Output the [x, y] coordinate of the center of the cell containing the given text.  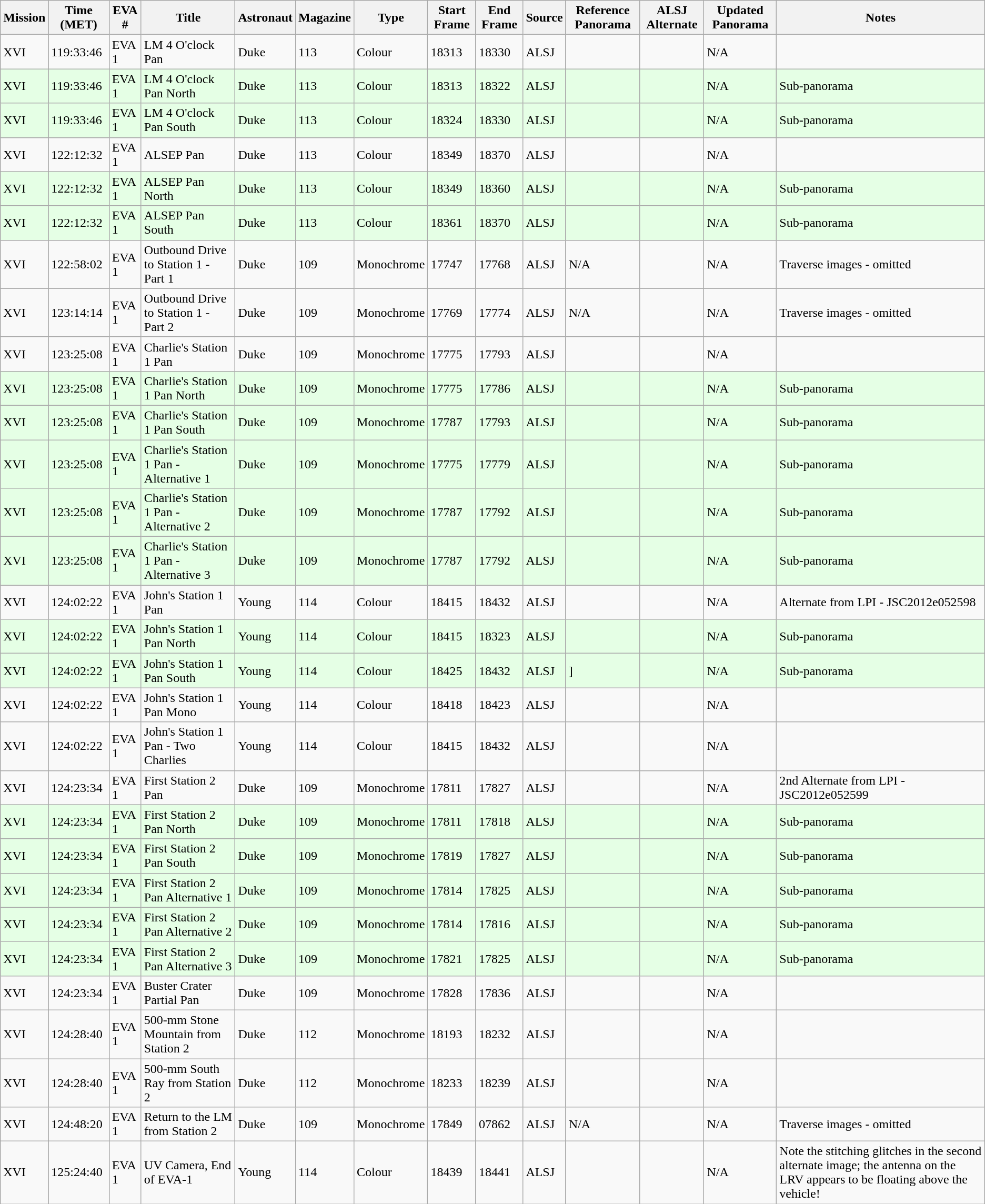
Charlie's Station 1 Pan [188, 354]
18441 [499, 1172]
John's Station 1 Pan Mono [188, 705]
18323 [499, 637]
Source [544, 18]
Charlie's Station 1 Pan - Alternative 1 [188, 464]
18361 [451, 223]
ALSEP Pan [188, 155]
125:24:40 [79, 1172]
ALSEP Pan North [188, 188]
John's Station 1 Pan North [188, 637]
17818 [499, 822]
17774 [499, 313]
] [603, 670]
Updated Panorama [740, 18]
17819 [451, 856]
Notes [881, 18]
John's Station 1 Pan - Two Charlies [188, 746]
Charlie's Station 1 Pan - Alternative 3 [188, 561]
Outbound Drive to Station 1 - Part 1 [188, 264]
18439 [451, 1172]
17786 [499, 388]
Mission [24, 18]
Outbound Drive to Station 1 - Part 2 [188, 313]
18232 [499, 1034]
First Station 2 Pan [188, 787]
ALSEP Pan South [188, 223]
LM 4 O'clock Pan South [188, 120]
First Station 2 Pan Alternative 2 [188, 924]
Charlie's Station 1 Pan South [188, 422]
17836 [499, 992]
18233 [451, 1083]
First Station 2 Pan South [188, 856]
Buster Crater Partial Pan [188, 992]
Reference Panorama [603, 18]
17828 [451, 992]
Alternate from LPI - JSC2012e052598 [881, 602]
LM 4 O'clock Pan [188, 52]
EVA # [125, 18]
First Station 2 Pan North [188, 822]
Magazine [325, 18]
17768 [499, 264]
UV Camera, End of EVA-1 [188, 1172]
500-mm Stone Mountain from Station 2 [188, 1034]
Charlie's Station 1 Pan North [188, 388]
Start Frame [451, 18]
LM 4 O'clock Pan North [188, 86]
Return to the LM from Station 2 [188, 1124]
17779 [499, 464]
First Station 2 Pan Alternative 1 [188, 890]
First Station 2 Pan Alternative 3 [188, 959]
124:48:20 [79, 1124]
18324 [451, 120]
500-mm South Ray from Station 2 [188, 1083]
17747 [451, 264]
17769 [451, 313]
Astronaut [265, 18]
John's Station 1 Pan South [188, 670]
07862 [499, 1124]
Note the stitching glitches in the second alternate image; the antenna on the LRV appears to be floating above the vehicle! [881, 1172]
17816 [499, 924]
18322 [499, 86]
18239 [499, 1083]
17821 [451, 959]
John's Station 1 Pan [188, 602]
18423 [499, 705]
18193 [451, 1034]
Charlie's Station 1 Pan - Alternative 2 [188, 513]
End Frame [499, 18]
Title [188, 18]
Time (MET) [79, 18]
18360 [499, 188]
2nd Alternate from LPI - JSC2012e052599 [881, 787]
123:14:14 [79, 313]
17849 [451, 1124]
122:58:02 [79, 264]
Type [391, 18]
ALSJ Alternate [672, 18]
18418 [451, 705]
18425 [451, 670]
